From the cell containing the given text, extract its center point as (x, y) coordinate. 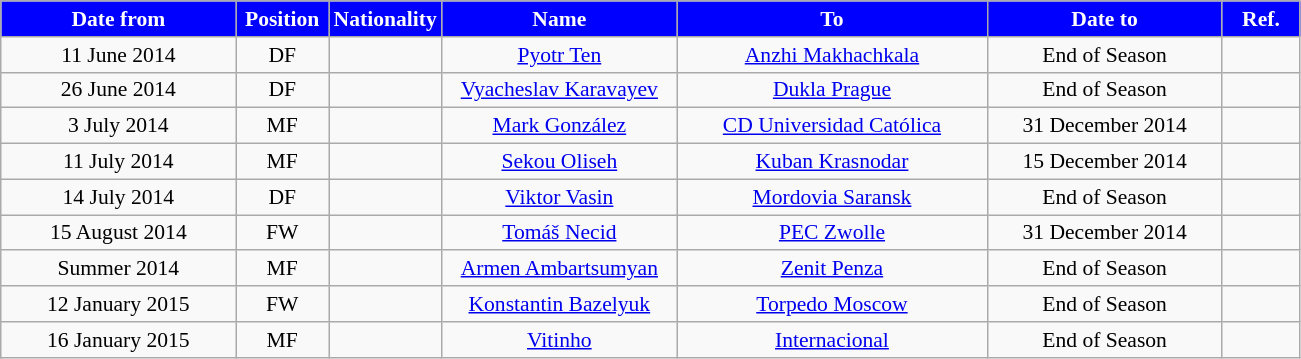
16 January 2015 (118, 340)
Viktor Vasin (560, 197)
Name (560, 19)
Sekou Oliseh (560, 162)
Mordovia Saransk (832, 197)
11 June 2014 (118, 55)
11 July 2014 (118, 162)
26 June 2014 (118, 90)
CD Universidad Católica (832, 126)
To (832, 19)
PEC Zwolle (832, 233)
Date to (1104, 19)
Nationality (384, 19)
Position (282, 19)
Torpedo Moscow (832, 304)
Internacional (832, 340)
Anzhi Makhachkala (832, 55)
Vitinho (560, 340)
Pyotr Ten (560, 55)
Zenit Penza (832, 269)
15 August 2014 (118, 233)
Ref. (1261, 19)
15 December 2014 (1104, 162)
Dukla Prague (832, 90)
Vyacheslav Karavayev (560, 90)
Armen Ambartsumyan (560, 269)
12 January 2015 (118, 304)
Mark González (560, 126)
Kuban Krasnodar (832, 162)
14 July 2014 (118, 197)
Summer 2014 (118, 269)
Tomáš Necid (560, 233)
Konstantin Bazelyuk (560, 304)
Date from (118, 19)
3 July 2014 (118, 126)
